From the cell containing the given text, extract its center point as [x, y] coordinate. 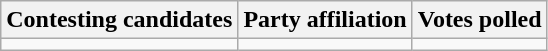
Votes polled [480, 20]
Party affiliation [325, 20]
Contesting candidates [120, 20]
